From the cell containing the given text, extract its center point as [X, Y] coordinate. 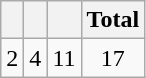
17 [113, 58]
4 [36, 58]
Total [113, 20]
2 [12, 58]
11 [64, 58]
